For the text-containing cell, return its midpoint in [X, Y] coordinate format. 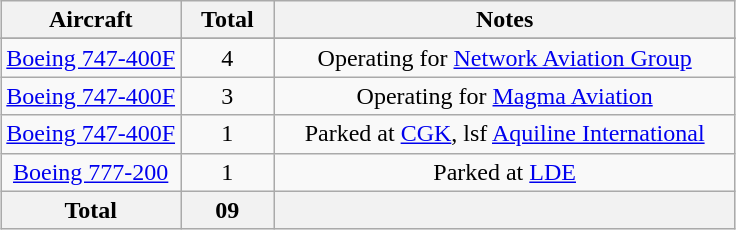
09 [228, 210]
Parked at CGK, lsf Aquiline International [504, 134]
4 [228, 58]
3 [228, 96]
Boeing 777-200 [91, 172]
Operating for Magma Aviation [504, 96]
Parked at LDE [504, 172]
Operating for Network Aviation Group [504, 58]
Notes [504, 20]
Aircraft [91, 20]
